Extract the [X, Y] coordinate from the center of the cell holding the provided text.  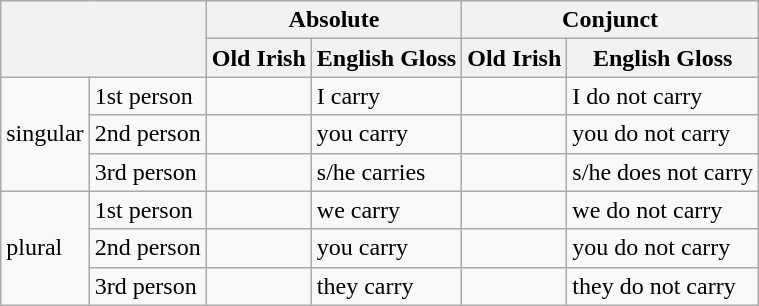
they carry [386, 286]
singular [45, 134]
Conjunct [610, 20]
we carry [386, 210]
I do not carry [663, 96]
s/he carries [386, 172]
s/he does not carry [663, 172]
Absolute [334, 20]
plural [45, 248]
I carry [386, 96]
they do not carry [663, 286]
we do not carry [663, 210]
